Identify which cell holds the provided text, then report its [x, y] central coordinate. 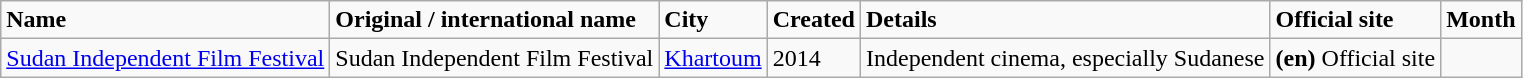
Independent cinema, especially Sudanese [1065, 58]
Details [1065, 20]
2014 [814, 58]
City [713, 20]
Month [1481, 20]
Original / international name [494, 20]
Official site [1356, 20]
Khartoum [713, 58]
Created [814, 20]
(en) Official site [1356, 58]
Name [166, 20]
